Extract the (x, y) coordinate from the center of the cell holding the provided text.  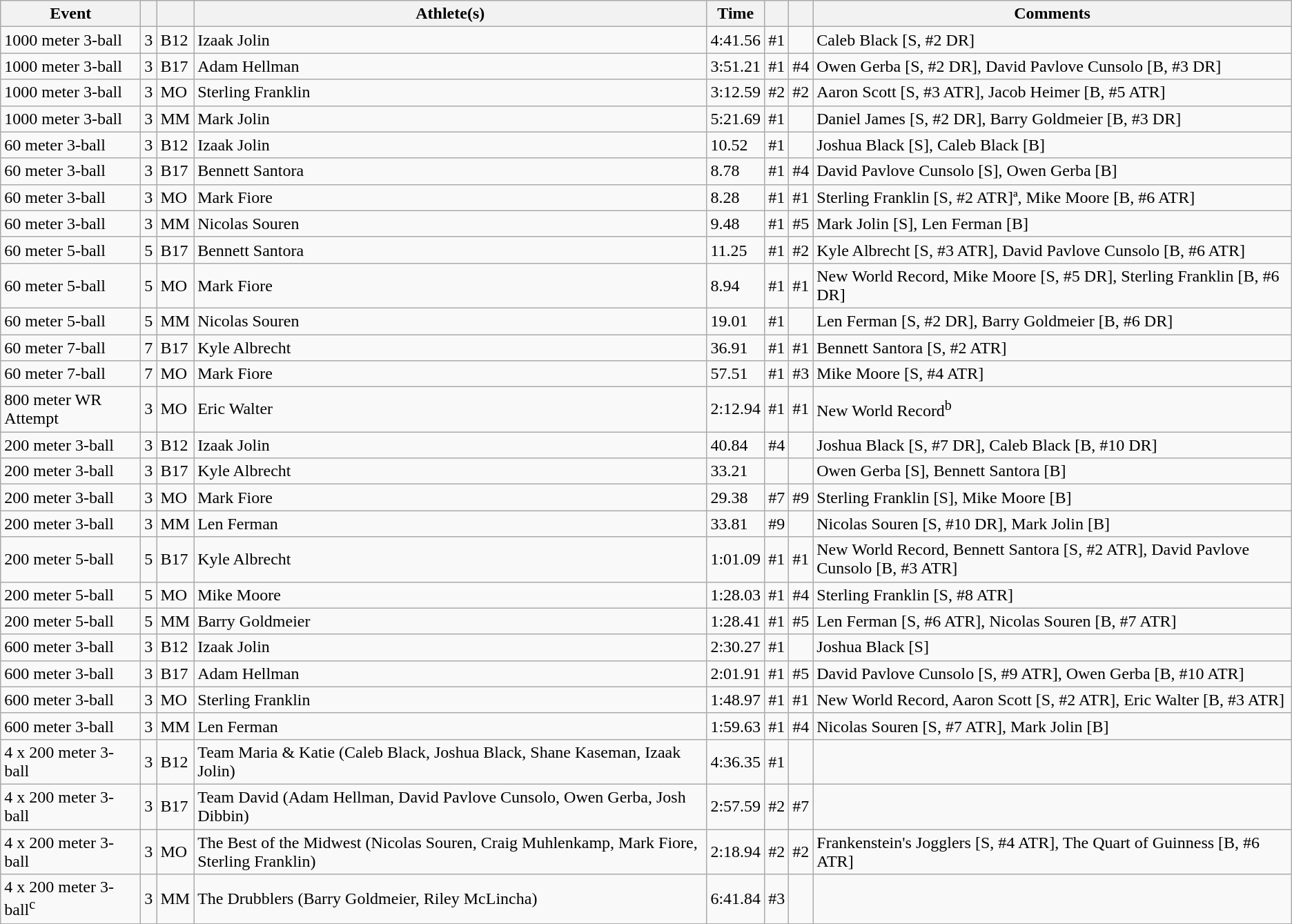
8.94 (736, 286)
Daniel James [S, #2 DR], Barry Goldmeier [B, #3 DR] (1052, 119)
2:01.91 (736, 674)
10.52 (736, 145)
19.01 (736, 321)
4 x 200 meter 3-ballc (70, 899)
Frankenstein's Jogglers [S, #4 ATR], The Quart of Guinness [B, #6 ATR] (1052, 852)
33.81 (736, 524)
29.38 (736, 498)
Team Maria & Katie (Caleb Black, Joshua Black, Shane Kaseman, Izaak Jolin) (450, 762)
Barry Goldmeier (450, 621)
Eric Walter (450, 410)
4:41.56 (736, 40)
6:41.84 (736, 899)
2:18.94 (736, 852)
New World Record, Aaron Scott [S, #2 ATR], Eric Walter [B, #3 ATR] (1052, 700)
Kyle Albrecht [S, #3 ATR], David Pavlove Cunsolo [B, #6 ATR] (1052, 250)
Sterling Franklin [S, #2 ATR]ª, Mike Moore [B, #6 ATR] (1052, 197)
1:48.97 (736, 700)
Sterling Franklin [S], Mike Moore [B] (1052, 498)
New World Record, Bennett Santora [S, #2 ATR], David Pavlove Cunsolo [B, #3 ATR] (1052, 559)
Sterling Franklin [S, #8 ATR] (1052, 595)
2:12.94 (736, 410)
Nicolas Souren [S, #7 ATR], Mark Jolin [B] (1052, 726)
8.78 (736, 171)
2:57.59 (736, 806)
Mark Jolin (450, 119)
Joshua Black [S] (1052, 647)
Bennett Santora [S, #2 ATR] (1052, 347)
2:30.27 (736, 647)
Owen Gerba [S], Bennett Santora [B] (1052, 471)
33.21 (736, 471)
Aaron Scott [S, #3 ATR], Jacob Heimer [B, #5 ATR] (1052, 92)
5:21.69 (736, 119)
Time (736, 14)
1:28.03 (736, 595)
36.91 (736, 347)
Nicolas Souren [S, #10 DR], Mark Jolin [B] (1052, 524)
57.51 (736, 374)
40.84 (736, 445)
3:51.21 (736, 66)
The Best of the Midwest (Nicolas Souren, Craig Muhlenkamp, Mark Fiore, Sterling Franklin) (450, 852)
New World Record, Mike Moore [S, #5 DR], Sterling Franklin [B, #6 DR] (1052, 286)
David Pavlove Cunsolo [S], Owen Gerba [B] (1052, 171)
4:36.35 (736, 762)
9.48 (736, 224)
Mark Jolin [S], Len Ferman [B] (1052, 224)
Caleb Black [S, #2 DR] (1052, 40)
Athlete(s) (450, 14)
Joshua Black [S, #7 DR], Caleb Black [B, #10 DR] (1052, 445)
11.25 (736, 250)
1:01.09 (736, 559)
Event (70, 14)
New World Recordb (1052, 410)
1:28.41 (736, 621)
Comments (1052, 14)
800 meter WR Attempt (70, 410)
1:59.63 (736, 726)
Owen Gerba [S, #2 DR], David Pavlove Cunsolo [B, #3 DR] (1052, 66)
David Pavlove Cunsolo [S, #9 ATR], Owen Gerba [B, #10 ATR] (1052, 674)
Len Ferman [S, #2 DR], Barry Goldmeier [B, #6 DR] (1052, 321)
Team David (Adam Hellman, David Pavlove Cunsolo, Owen Gerba, Josh Dibbin) (450, 806)
8.28 (736, 197)
The Drubblers (Barry Goldmeier, Riley McLincha) (450, 899)
Joshua Black [S], Caleb Black [B] (1052, 145)
Mike Moore (450, 595)
Len Ferman [S, #6 ATR], Nicolas Souren [B, #7 ATR] (1052, 621)
Mike Moore [S, #4 ATR] (1052, 374)
3:12.59 (736, 92)
